Search for the cell housing the specified text and yield its [X, Y] center coordinate. 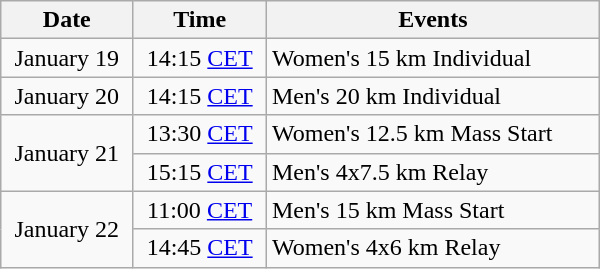
January 20 [67, 96]
Date [67, 20]
15:15 CET [200, 172]
Women's 4x6 km Relay [432, 248]
13:30 CET [200, 134]
14:45 CET [200, 248]
Men's 20 km Individual [432, 96]
January 21 [67, 153]
January 19 [67, 58]
Events [432, 20]
Time [200, 20]
January 22 [67, 229]
11:00 CET [200, 210]
Men's 4x7.5 km Relay [432, 172]
Men's 15 km Mass Start [432, 210]
Women's 15 km Individual [432, 58]
Women's 12.5 km Mass Start [432, 134]
